Determine the (X, Y) coordinate at the center of the cell enclosing the given text.  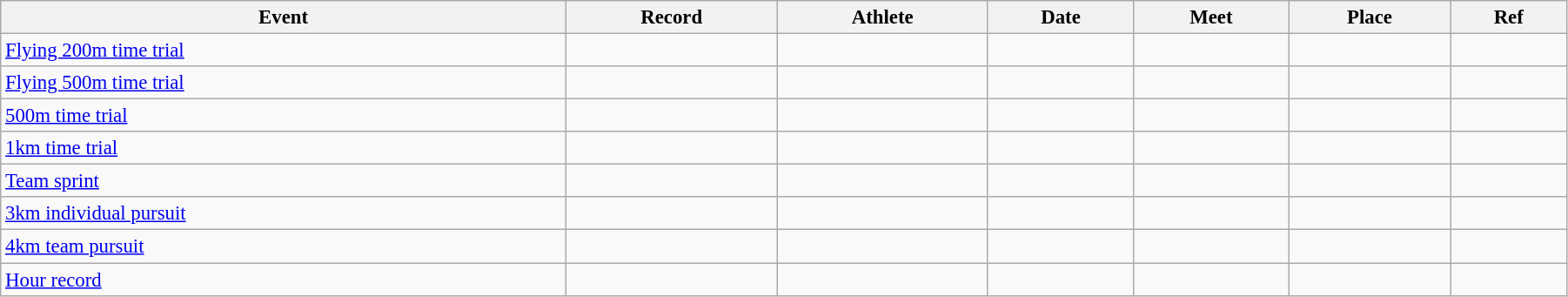
3km individual pursuit (284, 213)
Ref (1509, 17)
Record (672, 17)
4km team pursuit (284, 246)
Meet (1211, 17)
500m time trial (284, 116)
Team sprint (284, 181)
1km time trial (284, 148)
Hour record (284, 280)
Place (1370, 17)
Event (284, 17)
Athlete (882, 17)
Date (1060, 17)
Flying 500m time trial (284, 83)
Flying 200m time trial (284, 51)
